Output the [X, Y] coordinate of the center of the cell containing the given text.  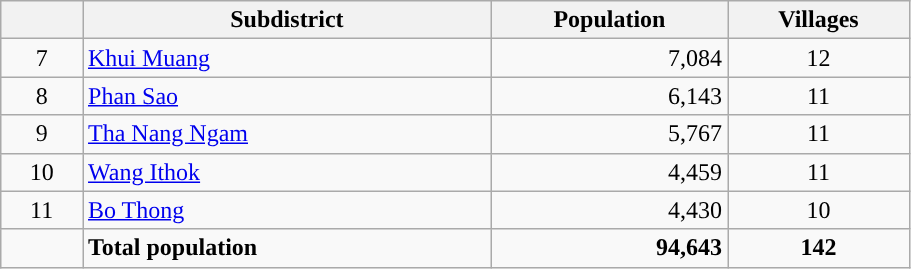
5,767 [609, 134]
Villages [819, 20]
142 [819, 248]
8 [42, 96]
4,430 [609, 210]
12 [819, 58]
Population [609, 20]
6,143 [609, 96]
Subdistrict [286, 20]
Phan Sao [286, 96]
Total population [286, 248]
94,643 [609, 248]
7,084 [609, 58]
Wang Ithok [286, 172]
9 [42, 134]
Bo Thong [286, 210]
4,459 [609, 172]
Tha Nang Ngam [286, 134]
Khui Muang [286, 58]
7 [42, 58]
